Search for the cell housing the specified text and yield its [X, Y] center coordinate. 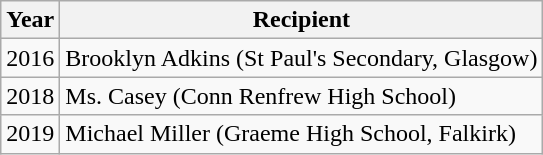
2019 [30, 134]
Brooklyn Adkins (St Paul's Secondary, Glasgow) [302, 58]
Year [30, 20]
Michael Miller (Graeme High School, Falkirk) [302, 134]
Ms. Casey (Conn Renfrew High School) [302, 96]
2018 [30, 96]
Recipient [302, 20]
2016 [30, 58]
